Identify which cell holds the provided text, then report its [X, Y] central coordinate. 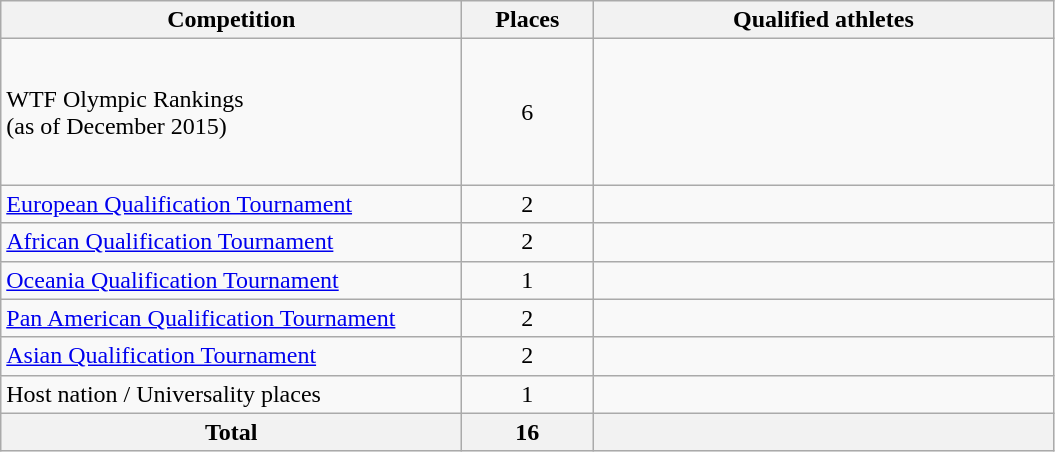
Competition [232, 20]
16 [528, 432]
Places [528, 20]
Total [232, 432]
WTF Olympic Rankings(as of December 2015) [232, 112]
Host nation / Universality places [232, 394]
Pan American Qualification Tournament [232, 318]
Oceania Qualification Tournament [232, 280]
6 [528, 112]
European Qualification Tournament [232, 204]
Qualified athletes [824, 20]
Asian Qualification Tournament [232, 356]
African Qualification Tournament [232, 242]
